Provide the [x, y] coordinate of the cell's center where the given text is located.  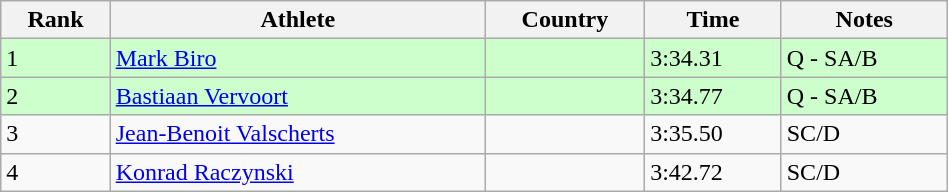
Time [714, 20]
Athlete [298, 20]
Bastiaan Vervoort [298, 96]
2 [56, 96]
Konrad Raczynski [298, 172]
3:42.72 [714, 172]
3 [56, 134]
3:34.31 [714, 58]
1 [56, 58]
4 [56, 172]
3:35.50 [714, 134]
3:34.77 [714, 96]
Jean-Benoit Valscherts [298, 134]
Country [564, 20]
Rank [56, 20]
Mark Biro [298, 58]
Notes [864, 20]
